From the cell containing the given text, extract its center point as [X, Y] coordinate. 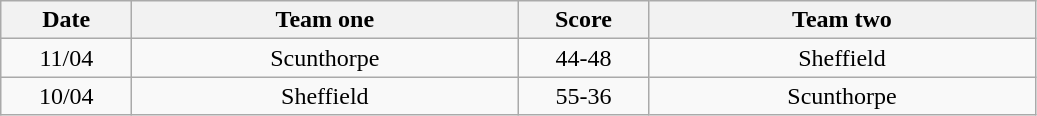
55-36 [584, 96]
11/04 [66, 58]
Score [584, 20]
44-48 [584, 58]
Date [66, 20]
Team two [842, 20]
Team one [325, 20]
10/04 [66, 96]
